Provide the (x, y) coordinate of the cell's center where the given text is located.  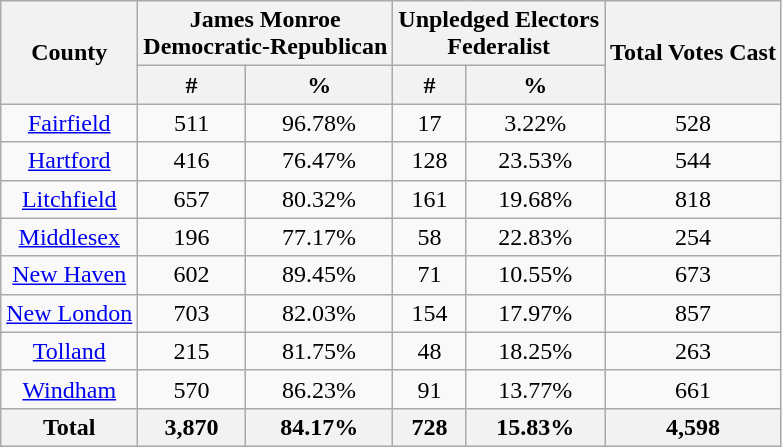
215 (192, 351)
22.83% (536, 237)
528 (694, 123)
818 (694, 199)
17.97% (536, 313)
196 (192, 237)
80.32% (318, 199)
728 (430, 427)
Windham (70, 389)
661 (694, 389)
Unpledged ElectorsFederalist (499, 34)
48 (430, 351)
657 (192, 199)
15.83% (536, 427)
Total (70, 427)
23.53% (536, 161)
Fairfield (70, 123)
89.45% (318, 275)
602 (192, 275)
13.77% (536, 389)
254 (694, 237)
857 (694, 313)
96.78% (318, 123)
703 (192, 313)
416 (192, 161)
Middlesex (70, 237)
3,870 (192, 427)
County (70, 52)
10.55% (536, 275)
76.47% (318, 161)
19.68% (536, 199)
Total Votes Cast (694, 52)
84.17% (318, 427)
673 (694, 275)
81.75% (318, 351)
511 (192, 123)
New Haven (70, 275)
Tolland (70, 351)
544 (694, 161)
82.03% (318, 313)
James MonroeDemocratic-Republican (266, 34)
4,598 (694, 427)
Litchfield (70, 199)
154 (430, 313)
77.17% (318, 237)
18.25% (536, 351)
New London (70, 313)
71 (430, 275)
86.23% (318, 389)
570 (192, 389)
128 (430, 161)
161 (430, 199)
58 (430, 237)
17 (430, 123)
263 (694, 351)
3.22% (536, 123)
Hartford (70, 161)
91 (430, 389)
